Search for the cell housing the specified text and yield its (x, y) center coordinate. 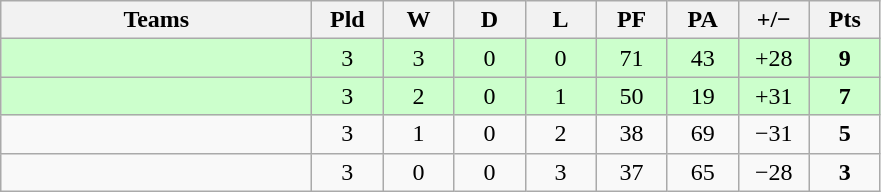
+31 (774, 96)
38 (632, 134)
W (418, 20)
5 (844, 134)
Pld (348, 20)
Pts (844, 20)
19 (702, 96)
37 (632, 172)
9 (844, 58)
PF (632, 20)
+/− (774, 20)
PA (702, 20)
−31 (774, 134)
65 (702, 172)
71 (632, 58)
50 (632, 96)
7 (844, 96)
+28 (774, 58)
−28 (774, 172)
L (560, 20)
69 (702, 134)
D (490, 20)
Teams (156, 20)
43 (702, 58)
